Output the (X, Y) coordinate of the center of the cell containing the given text.  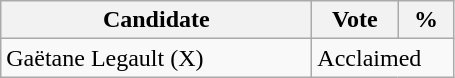
Candidate (156, 20)
Vote (355, 20)
Acclaimed (383, 58)
% (426, 20)
Gaëtane Legault (X) (156, 58)
